Pinpoint the cell where the given text exists, returning its [X, Y] midpoint coordinate. 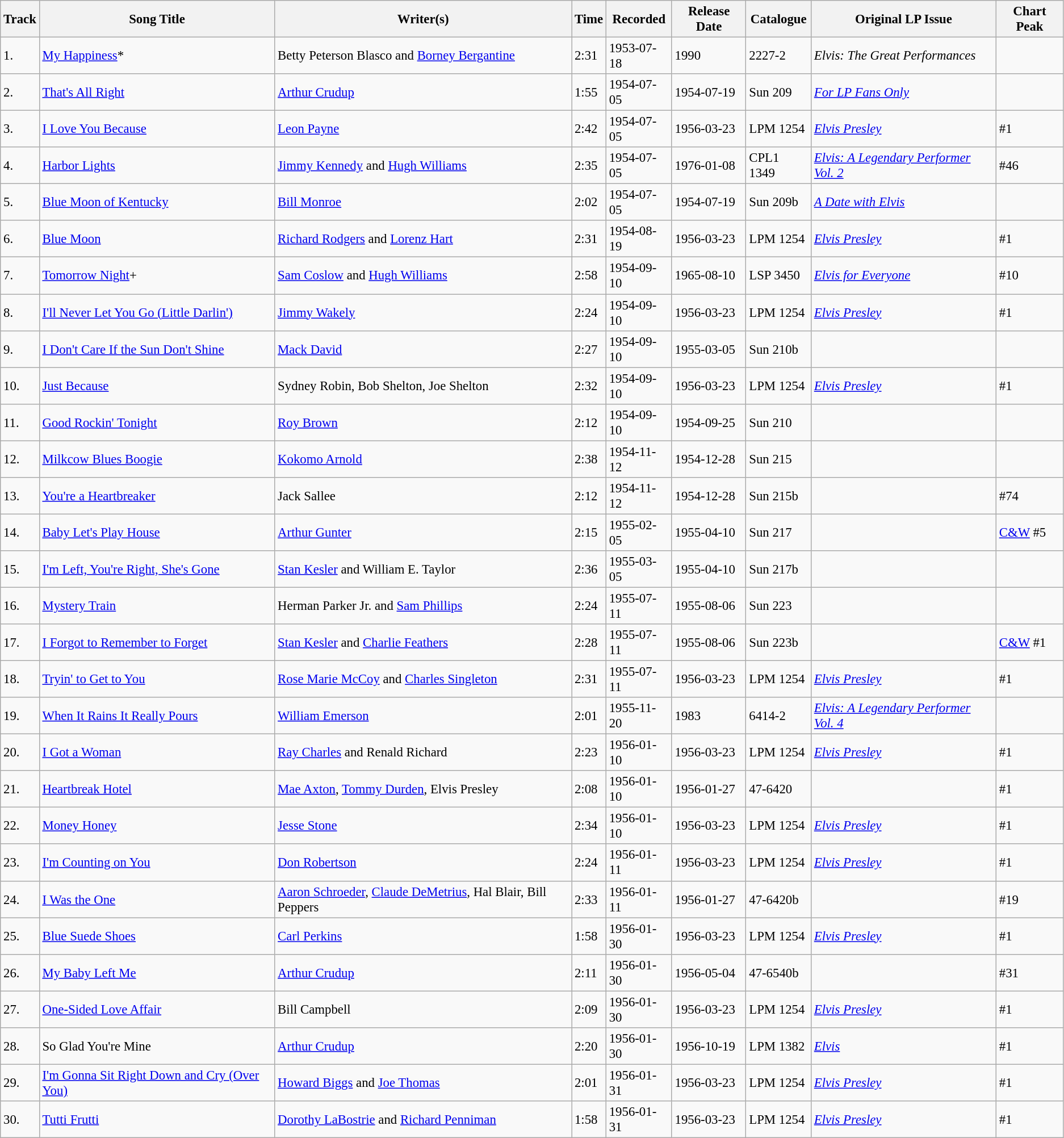
Mack David [424, 349]
47-6420b [779, 899]
You're a Heartbreaker [157, 496]
14. [20, 533]
Leon Payne [424, 129]
1953-07-18 [639, 56]
Milkcow Blues Boogie [157, 459]
30. [20, 1120]
Blue Moon [157, 239]
Blue Moon of Kentucky [157, 202]
I'm Gonna Sit Right Down and Cry (Over You) [157, 1082]
1956-05-04 [709, 972]
Elvis: A Legendary PerformerVol. 2 [903, 166]
Sun 210b [779, 349]
21. [20, 789]
Jimmy Wakely [424, 312]
7. [20, 276]
2:08 [589, 789]
I'll Never Let You Go (Little Darlin') [157, 312]
Ray Charles and Renald Richard [424, 753]
2:33 [589, 899]
Elvis: The Great Performances [903, 56]
12. [20, 459]
Sun 209 [779, 92]
11. [20, 422]
2227-2 [779, 56]
Don Robertson [424, 863]
Tomorrow Night+ [157, 276]
2:20 [589, 1046]
Betty Peterson Blasco and Borney Bergantine [424, 56]
6. [20, 239]
2:58 [589, 276]
2:02 [589, 202]
1955-02-05 [639, 533]
Song Title [157, 19]
I Love You Because [157, 129]
When It Rains It Really Pours [157, 716]
My Baby Left Me [157, 972]
26. [20, 972]
Mae Axton, Tommy Durden, Elvis Presley [424, 789]
2:35 [589, 166]
1965-08-10 [709, 276]
So Glad You're Mine [157, 1046]
Stan Kesler and William E. Taylor [424, 569]
Recorded [639, 19]
Writer(s) [424, 19]
20. [20, 753]
Elvis [903, 1046]
2:34 [589, 826]
Sun 217 [779, 533]
1990 [709, 56]
Original LP Issue [903, 19]
Baby Let's Play House [157, 533]
Sun 215 [779, 459]
22. [20, 826]
28. [20, 1046]
Track [20, 19]
24. [20, 899]
Jack Sallee [424, 496]
Time [589, 19]
Roy Brown [424, 422]
Sun 215b [779, 496]
Herman Parker Jr. and Sam Phillips [424, 605]
Chart Peak [1029, 19]
Sun 223b [779, 643]
9. [20, 349]
5. [20, 202]
I'm Counting on You [157, 863]
4. [20, 166]
3. [20, 129]
Sam Coslow and Hugh Williams [424, 276]
One-Sided Love Affair [157, 1010]
Just Because [157, 386]
1. [20, 56]
Jimmy Kennedy and Hugh Williams [424, 166]
Heartbreak Hotel [157, 789]
#74 [1029, 496]
I'm Left, You're Right, She's Gone [157, 569]
Dorothy LaBostrie and Richard Penniman [424, 1120]
1955-11-20 [639, 716]
Jesse Stone [424, 826]
Elvis for Everyone [903, 276]
2:15 [589, 533]
Sun 217b [779, 569]
Blue Suede Shoes [157, 936]
Sun 223 [779, 605]
C&W #5 [1029, 533]
2:23 [589, 753]
2:09 [589, 1010]
#19 [1029, 899]
Sun 210 [779, 422]
1976-01-08 [709, 166]
18. [20, 679]
2:28 [589, 643]
2:11 [589, 972]
47-6420 [779, 789]
Stan Kesler and Charlie Feathers [424, 643]
1954-09-25 [709, 422]
16. [20, 605]
Release Date [709, 19]
Money Honey [157, 826]
C&W #1 [1029, 643]
LPM 1382 [779, 1046]
27. [20, 1010]
2:42 [589, 129]
My Happiness* [157, 56]
Bill Campbell [424, 1010]
13. [20, 496]
Tutti Frutti [157, 1120]
23. [20, 863]
6414-2 [779, 716]
Sun 209b [779, 202]
LSP 3450 [779, 276]
10. [20, 386]
1983 [709, 716]
2:38 [589, 459]
Kokomo Arnold [424, 459]
Tryin' to Get to You [157, 679]
Aaron Schroeder, Claude DeMetrius, Hal Blair, Bill Peppers [424, 899]
Elvis: A Legendary Performer Vol. 4 [903, 716]
Catalogue [779, 19]
17. [20, 643]
2:32 [589, 386]
Arthur Gunter [424, 533]
I Was the One [157, 899]
Harbor Lights [157, 166]
I Don't Care If the Sun Don't Shine [157, 349]
Sydney Robin, Bob Shelton, Joe Shelton [424, 386]
1:55 [589, 92]
Richard Rodgers and Lorenz Hart [424, 239]
8. [20, 312]
15. [20, 569]
47-6540b [779, 972]
I Forgot to Remember to Forget [157, 643]
That's All Right [157, 92]
CPL1 1349 [779, 166]
Rose Marie McCoy and Charles Singleton [424, 679]
Mystery Train [157, 605]
#10 [1029, 276]
1954-08-19 [639, 239]
19. [20, 716]
2. [20, 92]
#31 [1029, 972]
29. [20, 1082]
I Got a Woman [157, 753]
William Emerson [424, 716]
Howard Biggs and Joe Thomas [424, 1082]
1956-10-19 [709, 1046]
For LP Fans Only [903, 92]
2:36 [589, 569]
Carl Perkins [424, 936]
Good Rockin' Tonight [157, 422]
Bill Monroe [424, 202]
25. [20, 936]
2:27 [589, 349]
#46 [1029, 166]
A Date with Elvis [903, 202]
